From the cell containing the given text, extract its center point as [x, y] coordinate. 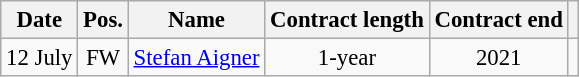
Stefan Aigner [196, 58]
1-year [347, 58]
Contract end [498, 20]
Name [196, 20]
2021 [498, 58]
FW [103, 58]
Contract length [347, 20]
Date [40, 20]
12 July [40, 58]
Pos. [103, 20]
